From the cell containing the given text, extract its center point as [x, y] coordinate. 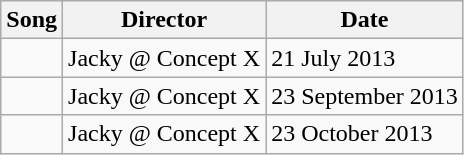
Song [32, 20]
21 July 2013 [365, 58]
23 October 2013 [365, 134]
Date [365, 20]
23 September 2013 [365, 96]
Director [164, 20]
